For the text-containing cell, return its midpoint in [X, Y] coordinate format. 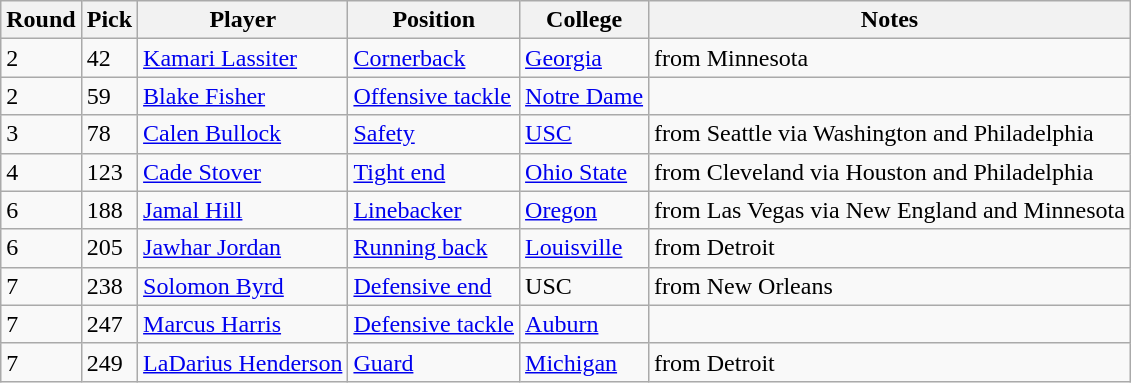
Oregon [584, 210]
Linebacker [434, 210]
Position [434, 20]
Tight end [434, 172]
Cade Stover [243, 172]
78 [109, 134]
Notre Dame [584, 96]
Michigan [584, 362]
3 [41, 134]
Notes [890, 20]
Calen Bullock [243, 134]
from New Orleans [890, 286]
from Seattle via Washington and Philadelphia [890, 134]
Jawhar Jordan [243, 248]
249 [109, 362]
4 [41, 172]
Marcus Harris [243, 324]
Solomon Byrd [243, 286]
Blake Fisher [243, 96]
247 [109, 324]
Kamari Lassiter [243, 58]
Offensive tackle [434, 96]
Auburn [584, 324]
from Minnesota [890, 58]
238 [109, 286]
188 [109, 210]
Guard [434, 362]
Louisville [584, 248]
Running back [434, 248]
Pick [109, 20]
Georgia [584, 58]
42 [109, 58]
123 [109, 172]
Player [243, 20]
from Cleveland via Houston and Philadelphia [890, 172]
205 [109, 248]
59 [109, 96]
College [584, 20]
from Las Vegas via New England and Minnesota [890, 210]
LaDarius Henderson [243, 362]
Cornerback [434, 58]
Safety [434, 134]
Ohio State [584, 172]
Defensive end [434, 286]
Defensive tackle [434, 324]
Round [41, 20]
Jamal Hill [243, 210]
